Find where the given text appears and provide that cell's center as [x, y] coordinate. 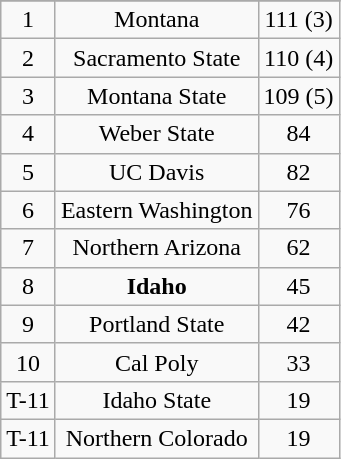
45 [298, 286]
62 [298, 248]
109 (5) [298, 96]
Weber State [156, 134]
Sacramento State [156, 58]
42 [298, 324]
Eastern Washington [156, 210]
8 [28, 286]
Idaho State [156, 400]
4 [28, 134]
9 [28, 324]
Northern Arizona [156, 248]
5 [28, 172]
Portland State [156, 324]
Montana State [156, 96]
6 [28, 210]
82 [298, 172]
UC Davis [156, 172]
Idaho [156, 286]
84 [298, 134]
Northern Colorado [156, 438]
76 [298, 210]
Cal Poly [156, 362]
111 (3) [298, 20]
3 [28, 96]
2 [28, 58]
33 [298, 362]
Montana [156, 20]
110 (4) [298, 58]
1 [28, 20]
10 [28, 362]
7 [28, 248]
